Pinpoint the cell where the given text exists, returning its [X, Y] midpoint coordinate. 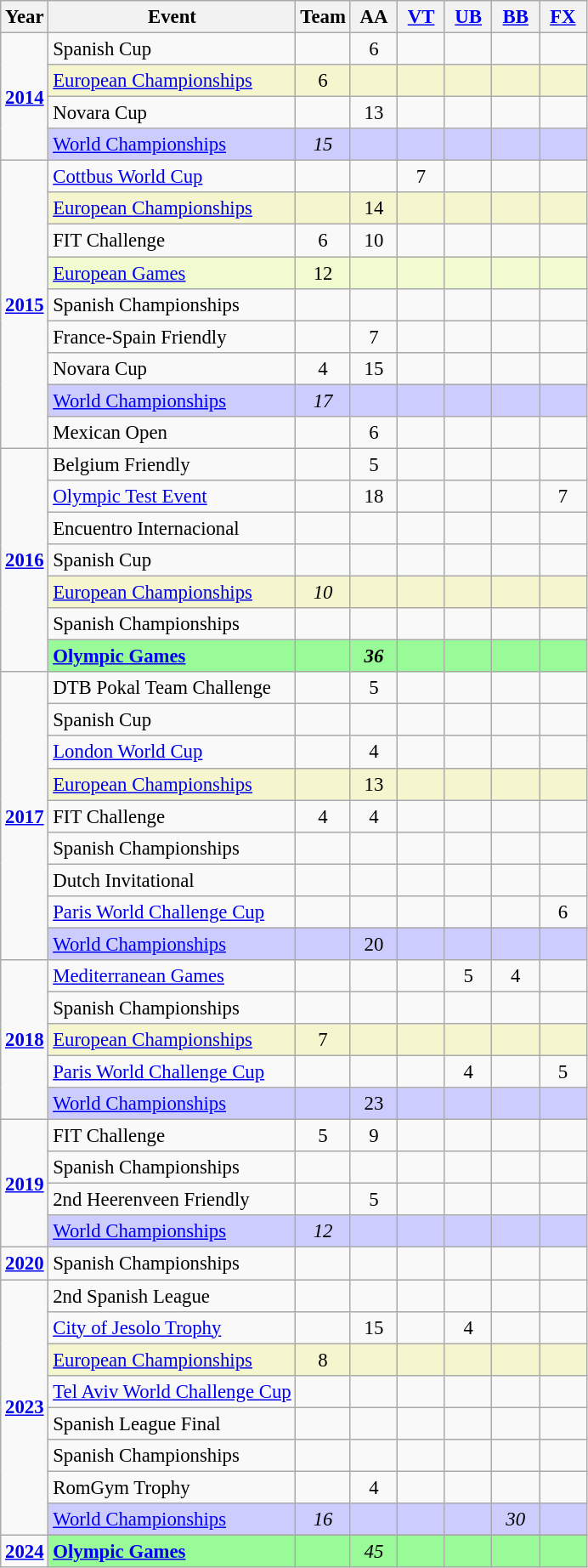
City of Jesolo Trophy [172, 1327]
2017 [25, 815]
8 [323, 1360]
Dutch Invitational [172, 880]
Team [323, 17]
Belgium Friendly [172, 464]
30 [516, 1520]
20 [374, 944]
FX [563, 17]
Olympic Test Event [172, 497]
2024 [25, 1551]
2020 [25, 1264]
2016 [25, 560]
18 [374, 497]
DTB Pokal Team Challenge [172, 688]
London World Cup [172, 753]
2014 [25, 97]
45 [374, 1551]
14 [374, 208]
Tel Aviv World Challenge Cup [172, 1391]
2018 [25, 1040]
23 [374, 1104]
Encuentro Internacional [172, 528]
Event [172, 17]
RomGym Trophy [172, 1487]
17 [323, 401]
2019 [25, 1184]
2nd Spanish League [172, 1296]
Cottbus World Cup [172, 177]
2023 [25, 1408]
Mediterranean Games [172, 976]
9 [374, 1136]
France-Spain Friendly [172, 337]
VT [421, 17]
2015 [25, 304]
Spanish League Final [172, 1423]
16 [323, 1520]
AA [374, 17]
Mexican Open [172, 433]
UB [468, 17]
BB [516, 17]
36 [374, 656]
Year [25, 17]
European Games [172, 273]
2nd Heerenveen Friendly [172, 1200]
